From the cell containing the given text, extract its center point as (x, y) coordinate. 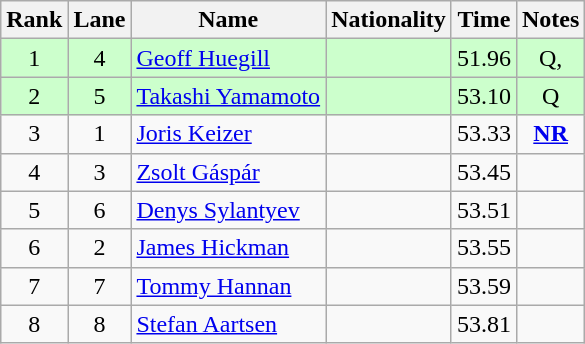
Time (484, 20)
Joris Keizer (228, 134)
Rank (34, 20)
53.59 (484, 286)
53.55 (484, 248)
Denys Sylantyev (228, 210)
Q (550, 96)
Stefan Aartsen (228, 324)
NR (550, 134)
James Hickman (228, 248)
Q, (550, 58)
Zsolt Gáspár (228, 172)
Notes (550, 20)
Tommy Hannan (228, 286)
Lane (100, 20)
53.81 (484, 324)
Nationality (389, 20)
Name (228, 20)
53.45 (484, 172)
53.10 (484, 96)
Takashi Yamamoto (228, 96)
53.33 (484, 134)
53.51 (484, 210)
Geoff Huegill (228, 58)
51.96 (484, 58)
